Provide the [x, y] coordinate of the cell's center where the given text is located.  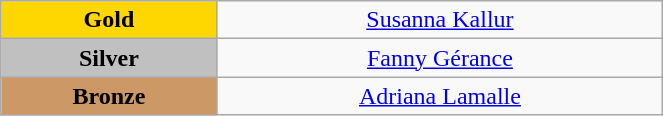
Adriana Lamalle [440, 96]
Fanny Gérance [440, 58]
Bronze [109, 96]
Gold [109, 20]
Silver [109, 58]
Susanna Kallur [440, 20]
